Detect which cell encompasses the target text, then output its (X, Y) center coordinate. 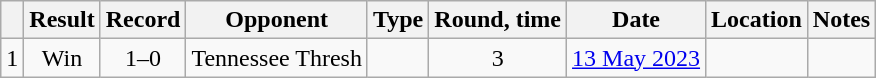
Date (636, 20)
Type (398, 20)
Win (62, 58)
Record (143, 20)
Round, time (498, 20)
Result (62, 20)
Opponent (277, 20)
Location (757, 20)
Notes (841, 20)
13 May 2023 (636, 58)
Tennessee Thresh (277, 58)
3 (498, 58)
1 (12, 58)
1–0 (143, 58)
